Identify which cell holds the provided text, then report its [x, y] central coordinate. 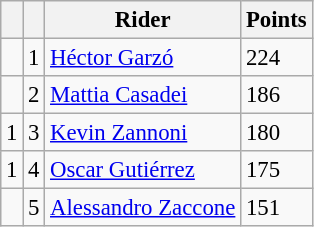
175 [276, 170]
186 [276, 95]
5 [34, 208]
4 [34, 170]
224 [276, 58]
Oscar Gutiérrez [143, 170]
3 [34, 133]
151 [276, 208]
Héctor Garzó [143, 58]
Mattia Casadei [143, 95]
180 [276, 133]
Kevin Zannoni [143, 133]
Alessandro Zaccone [143, 208]
Rider [143, 20]
2 [34, 95]
Points [276, 20]
